Detect which cell encompasses the target text, then output its (x, y) center coordinate. 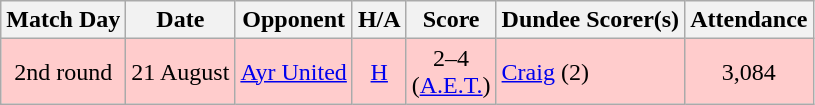
Score (451, 20)
Ayr United (294, 72)
2nd round (64, 72)
Dundee Scorer(s) (590, 20)
H (379, 72)
Date (180, 20)
Match Day (64, 20)
2–4(A.E.T.) (451, 72)
Craig (2) (590, 72)
21 August (180, 72)
Opponent (294, 20)
H/A (379, 20)
Attendance (749, 20)
3,084 (749, 72)
